Output the (x, y) coordinate of the center of the cell containing the given text.  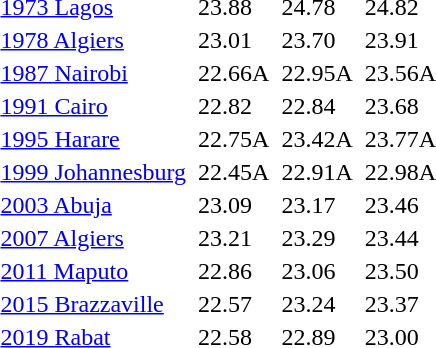
23.70 (317, 40)
22.84 (317, 106)
23.24 (317, 304)
23.17 (317, 205)
22.86 (234, 271)
23.29 (317, 238)
22.91A (317, 172)
23.06 (317, 271)
22.95A (317, 73)
22.66A (234, 73)
22.75A (234, 139)
23.09 (234, 205)
23.21 (234, 238)
22.57 (234, 304)
22.82 (234, 106)
23.01 (234, 40)
22.45A (234, 172)
23.42A (317, 139)
